From the cell containing the given text, extract its center point as (X, Y) coordinate. 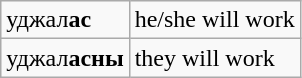
they will work (214, 58)
уджалас (65, 20)
уджаласны (65, 58)
he/she will work (214, 20)
